Locate the cell with the specified text and output its [x, y] center coordinate. 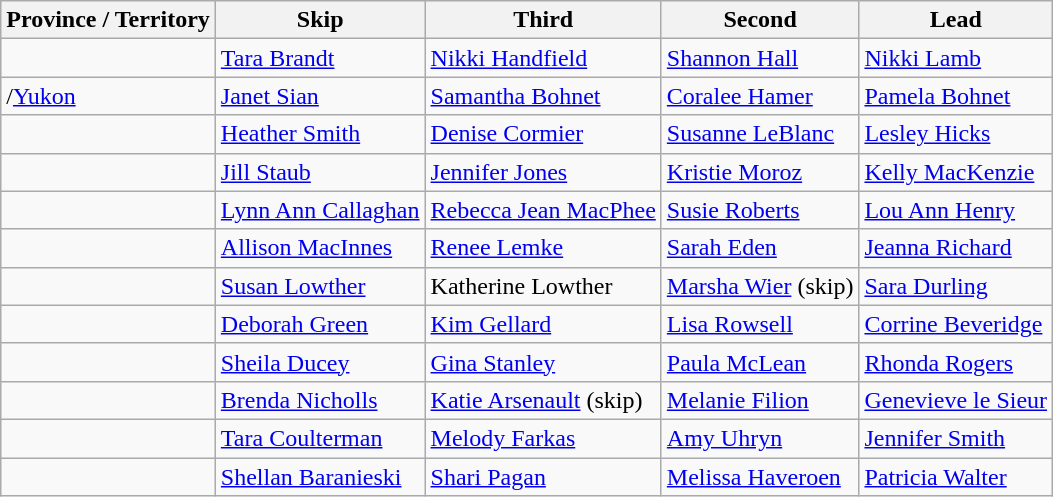
Coralee Hamer [760, 96]
Genevieve le Sieur [956, 400]
Third [543, 20]
Allison MacInnes [320, 248]
Lisa Rowsell [760, 324]
Gina Stanley [543, 362]
Corrine Beveridge [956, 324]
Lynn Ann Callaghan [320, 210]
Brenda Nicholls [320, 400]
Renee Lemke [543, 248]
Tara Coulterman [320, 438]
Shannon Hall [760, 58]
Shari Pagan [543, 477]
Katie Arsenault (skip) [543, 400]
Jeanna Richard [956, 248]
Denise Cormier [543, 134]
Kristie Moroz [760, 172]
Second [760, 20]
Kim Gellard [543, 324]
Janet Sian [320, 96]
Samantha Bohnet [543, 96]
Jennifer Jones [543, 172]
/Yukon [108, 96]
Shellan Baranieski [320, 477]
Melissa Haveroen [760, 477]
Melanie Filion [760, 400]
Pamela Bohnet [956, 96]
Jennifer Smith [956, 438]
Skip [320, 20]
Marsha Wier (skip) [760, 286]
Susanne LeBlanc [760, 134]
Heather Smith [320, 134]
Amy Uhryn [760, 438]
Kelly MacKenzie [956, 172]
Susie Roberts [760, 210]
Susan Lowther [320, 286]
Sarah Eden [760, 248]
Jill Staub [320, 172]
Melody Farkas [543, 438]
Deborah Green [320, 324]
Nikki Lamb [956, 58]
Province / Territory [108, 20]
Tara Brandt [320, 58]
Sara Durling [956, 286]
Rhonda Rogers [956, 362]
Paula McLean [760, 362]
Lead [956, 20]
Lou Ann Henry [956, 210]
Patricia Walter [956, 477]
Nikki Handfield [543, 58]
Sheila Ducey [320, 362]
Lesley Hicks [956, 134]
Katherine Lowther [543, 286]
Rebecca Jean MacPhee [543, 210]
